For the text-containing cell, return its midpoint in [x, y] coordinate format. 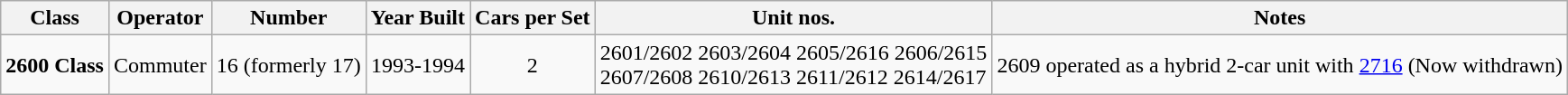
Cars per Set [533, 18]
2600 Class [55, 65]
Number [289, 18]
2609 operated as a hybrid 2-car unit with 2716 (Now withdrawn) [1280, 65]
Class [55, 18]
Notes [1280, 18]
1993-1994 [417, 65]
2 [533, 65]
2601/2602 2603/2604 2605/2616 2606/26152607/2608 2610/2613 2611/2612 2614/2617 [793, 65]
16 (formerly 17) [289, 65]
Year Built [417, 18]
Operator [160, 18]
Commuter [160, 65]
Unit nos. [793, 18]
